Extract the [x, y] coordinate from the center of the cell holding the provided text.  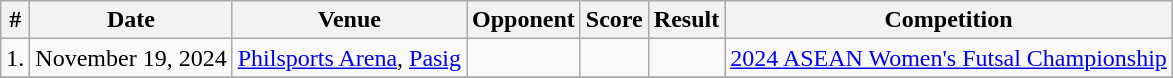
Venue [349, 20]
Opponent [524, 20]
2024 ASEAN Women's Futsal Championship [949, 58]
# [16, 20]
Philsports Arena, Pasig [349, 58]
Result [686, 20]
1. [16, 58]
Competition [949, 20]
Score [614, 20]
Date [131, 20]
November 19, 2024 [131, 58]
